Extract the [x, y] coordinate from the center of the cell holding the provided text.  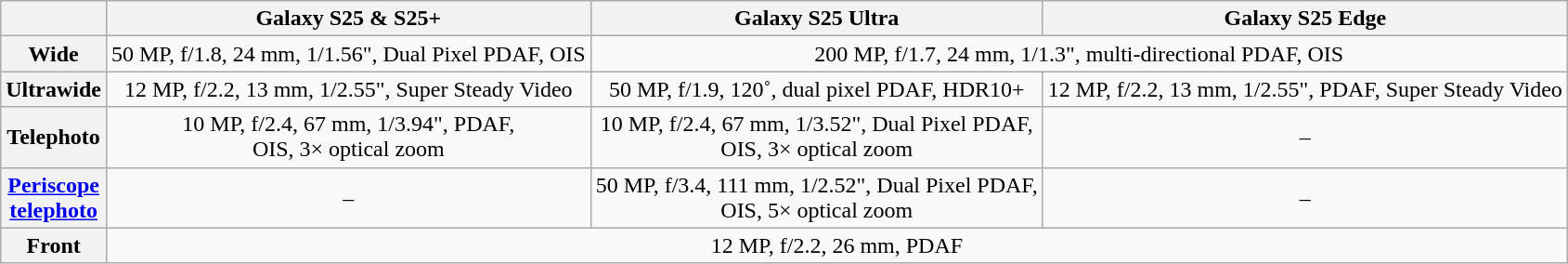
Telephoto [54, 138]
Galaxy S25 Ultra [817, 19]
Galaxy S25 Edge [1305, 19]
12 MP, f/2.2, 13 mm, 1/2.55", PDAF, Super Steady Video [1305, 89]
Wide [54, 54]
Ultrawide [54, 89]
Galaxy S25 & S25+ [348, 19]
10 MP, f/2.4, 67 mm, 1/3.52", Dual Pixel PDAF,OIS, 3× optical zoom [817, 138]
50 MP, f/1.9, 120˚, dual pixel PDAF, HDR10+ [817, 89]
Periscopetelephoto [54, 197]
10 MP, f/2.4, 67 mm, 1/3.94", PDAF,OIS, 3× optical zoom [348, 138]
12 MP, f/2.2, 13 mm, 1/2.55", Super Steady Video [348, 89]
12 MP, f/2.2, 26 mm, PDAF [836, 245]
50 MP, f/3.4, 111 mm, 1/2.52", Dual Pixel PDAF,OIS, 5× optical zoom [817, 197]
50 MP, f/1.8, 24 mm, 1/1.56", Dual Pixel PDAF, OIS [348, 54]
200 MP, f/1.7, 24 mm, 1/1.3", multi-directional PDAF, OIS [1079, 54]
Front [54, 245]
